From the cell containing the given text, extract its center point as (x, y) coordinate. 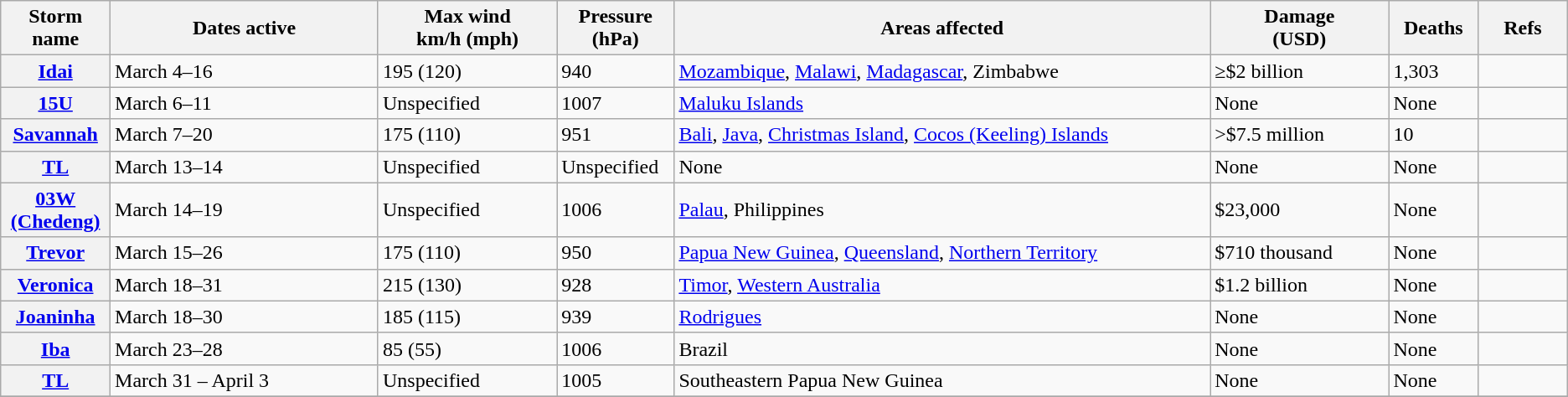
March 14–19 (245, 209)
10 (1434, 135)
Dates active (245, 28)
Deaths (1434, 28)
Pressure(hPa) (616, 28)
Palau, Philippines (942, 209)
Joaninha (55, 317)
951 (616, 135)
March 15–26 (245, 253)
Southeastern Papua New Guinea (942, 380)
Bali, Java, Christmas Island, Cocos (Keeling) Islands (942, 135)
1007 (616, 103)
Max windkm/h (mph) (467, 28)
85 (55) (467, 348)
Savannah (55, 135)
950 (616, 253)
Areas affected (942, 28)
195 (120) (467, 71)
928 (616, 285)
March 6–11 (245, 103)
Timor, Western Australia (942, 285)
Brazil (942, 348)
Maluku Islands (942, 103)
>$7.5 million (1300, 135)
1,303 (1434, 71)
Veronica (55, 285)
15U (55, 103)
$23,000 (1300, 209)
939 (616, 317)
Iba (55, 348)
March 18–30 (245, 317)
≥$2 billion (1300, 71)
Mozambique, Malawi, Madagascar, Zimbabwe (942, 71)
03W (Chedeng) (55, 209)
185 (115) (467, 317)
215 (130) (467, 285)
March 18–31 (245, 285)
March 31 – April 3 (245, 380)
March 4–16 (245, 71)
940 (616, 71)
Rodrigues (942, 317)
Damage(USD) (1300, 28)
Storm name (55, 28)
March 13–14 (245, 167)
Refs (1523, 28)
Idai (55, 71)
Trevor (55, 253)
Papua New Guinea, Queensland, Northern Territory (942, 253)
March 7–20 (245, 135)
$1.2 billion (1300, 285)
1005 (616, 380)
$710 thousand (1300, 253)
March 23–28 (245, 348)
